Return [X, Y] of the center of cell containing provided text 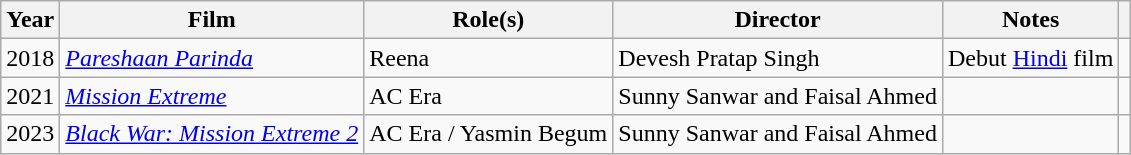
2021 [30, 96]
Black War: Mission Extreme 2 [212, 134]
Role(s) [488, 20]
Mission Extreme [212, 96]
Film [212, 20]
2023 [30, 134]
Debut Hindi film [1030, 58]
Notes [1030, 20]
Pareshaan Parinda [212, 58]
Director [778, 20]
AC Era [488, 96]
Year [30, 20]
Reena [488, 58]
AC Era / Yasmin Begum [488, 134]
Devesh Pratap Singh [778, 58]
2018 [30, 58]
